Pinpoint the cell where the given text exists, returning its (x, y) midpoint coordinate. 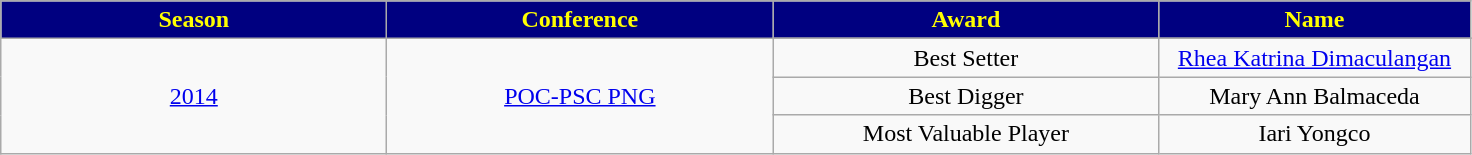
Name (1314, 20)
POC-PSC PNG (580, 96)
Most Valuable Player (966, 134)
Rhea Katrina Dimaculangan (1314, 58)
Conference (580, 20)
Season (194, 20)
Best Setter (966, 58)
Iari Yongco (1314, 134)
2014 (194, 96)
Best Digger (966, 96)
Award (966, 20)
Mary Ann Balmaceda (1314, 96)
